Extract the (x, y) coordinate from the center of the cell holding the provided text.  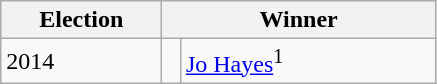
Election (82, 20)
Winner (299, 20)
2014 (82, 62)
Jo Hayes1 (308, 62)
